Output the (x, y) coordinate of the center of the cell containing the given text.  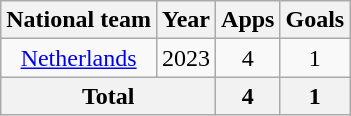
National team (79, 20)
Goals (315, 20)
Netherlands (79, 58)
2023 (186, 58)
Year (186, 20)
Total (108, 96)
Apps (248, 20)
